Extract the (X, Y) coordinate from the center of the cell holding the provided text.  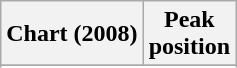
Chart (2008) (72, 34)
Peakposition (189, 34)
